Identify which cell holds the provided text, then report its [X, Y] central coordinate. 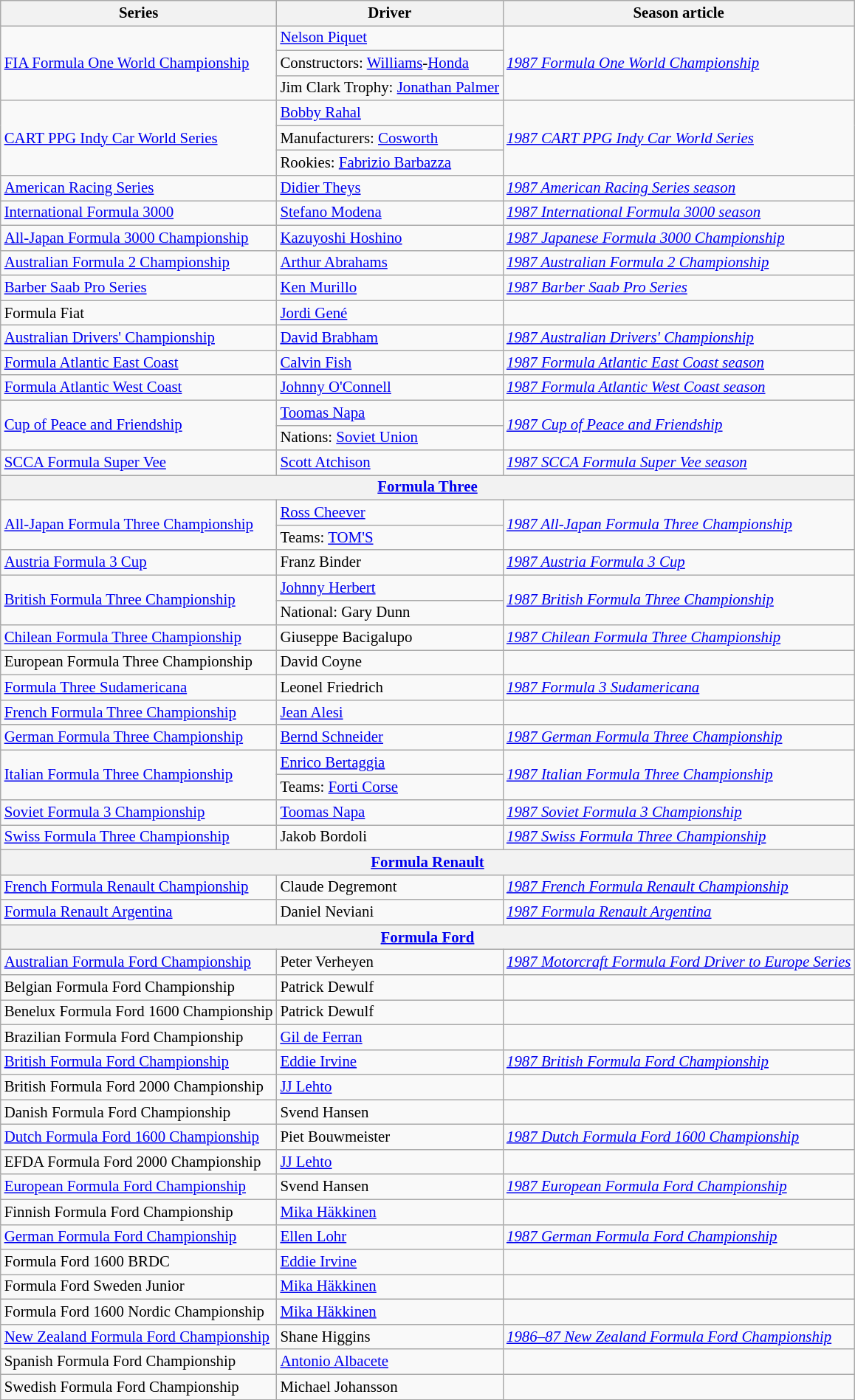
1987 Japanese Formula 3000 Championship [679, 238]
1987 Dutch Formula Ford 1600 Championship [679, 1137]
Jakob Bordoli [390, 838]
CART PPG Indy Car World Series [139, 138]
Formula Renault [428, 862]
All-Japan Formula 3000 Championship [139, 238]
Didier Theys [390, 188]
Austria Formula 3 Cup [139, 562]
Benelux Formula Ford 1600 Championship [139, 1012]
Formula Fiat [139, 313]
Formula Ford [428, 937]
Italian Formula Three Championship [139, 775]
German Formula Three Championship [139, 737]
Cup of Peace and Friendship [139, 425]
Teams: Forti Corse [390, 787]
1987 Australian Formula 2 Championship [679, 263]
Scott Atchison [390, 463]
1987 American Racing Series season [679, 188]
Giuseppe Bacigalupo [390, 638]
1987 German Formula Three Championship [679, 737]
Leonel Friedrich [390, 687]
Belgian Formula Ford Championship [139, 987]
1986–87 New Zealand Formula Ford Championship [679, 1337]
Piet Bouwmeister [390, 1137]
Gil de Ferran [390, 1037]
Daniel Neviani [390, 912]
1987 Swiss Formula Three Championship [679, 838]
International Formula 3000 [139, 213]
Franz Binder [390, 562]
Australian Formula 2 Championship [139, 263]
Ellen Lohr [390, 1237]
European Formula Ford Championship [139, 1187]
Formula Renault Argentina [139, 912]
German Formula Ford Championship [139, 1237]
1987 British Formula Ford Championship [679, 1062]
1987 Formula 3 Sudamericana [679, 687]
Stefano Modena [390, 213]
David Coyne [390, 663]
Ken Murillo [390, 288]
Chilean Formula Three Championship [139, 638]
Swedish Formula Ford Championship [139, 1387]
1987 Italian Formula Three Championship [679, 775]
Antonio Albacete [390, 1362]
Jordi Gené [390, 313]
SCCA Formula Super Vee [139, 463]
Shane Higgins [390, 1337]
Bobby Rahal [390, 113]
Michael Johansson [390, 1387]
Barber Saab Pro Series [139, 288]
1987 CART PPG Indy Car World Series [679, 138]
1987 British Formula Three Championship [679, 600]
1987 European Formula Ford Championship [679, 1187]
1987 Formula One World Championship [679, 63]
Nelson Piquet [390, 38]
1987 Formula Renault Argentina [679, 912]
Peter Verheyen [390, 962]
Teams: TOM'S [390, 537]
Johnny O'Connell [390, 387]
British Formula Ford 2000 Championship [139, 1087]
1987 Formula Atlantic East Coast season [679, 362]
1987 Chilean Formula Three Championship [679, 638]
Australian Drivers' Championship [139, 338]
Formula Atlantic East Coast [139, 362]
Driver [390, 13]
Manufacturers: Cosworth [390, 138]
FIA Formula One World Championship [139, 63]
Ross Cheever [390, 513]
Arthur Abrahams [390, 263]
Dutch Formula Ford 1600 Championship [139, 1137]
Kazuyoshi Hoshino [390, 238]
Claude Degremont [390, 887]
1987 All-Japan Formula Three Championship [679, 525]
Formula Three Sudamericana [139, 687]
Formula Three [428, 488]
Formula Ford Sweden Junior [139, 1287]
American Racing Series [139, 188]
Constructors: Williams-Honda [390, 63]
1987 SCCA Formula Super Vee season [679, 463]
Swiss Formula Three Championship [139, 838]
Australian Formula Ford Championship [139, 962]
Johnny Herbert [390, 587]
1987 Austria Formula 3 Cup [679, 562]
Enrico Bertaggia [390, 762]
1987 Cup of Peace and Friendship [679, 425]
Formula Ford 1600 BRDC [139, 1262]
British Formula Ford Championship [139, 1062]
1987 Soviet Formula 3 Championship [679, 813]
Formula Ford 1600 Nordic Championship [139, 1312]
1987 Barber Saab Pro Series [679, 288]
Nations: Soviet Union [390, 438]
1987 Motorcraft Formula Ford Driver to Europe Series [679, 962]
Bernd Schneider [390, 737]
French Formula Renault Championship [139, 887]
New Zealand Formula Ford Championship [139, 1337]
Jim Clark Trophy: Jonathan Palmer [390, 88]
Season article [679, 13]
Spanish Formula Ford Championship [139, 1362]
1987 Australian Drivers' Championship [679, 338]
All-Japan Formula Three Championship [139, 525]
Jean Alesi [390, 712]
European Formula Three Championship [139, 663]
Danish Formula Ford Championship [139, 1112]
1987 International Formula 3000 season [679, 213]
Finnish Formula Ford Championship [139, 1212]
Calvin Fish [390, 362]
1987 Formula Atlantic West Coast season [679, 387]
Rookies: Fabrizio Barbazza [390, 163]
Brazilian Formula Ford Championship [139, 1037]
Series [139, 13]
David Brabham [390, 338]
French Formula Three Championship [139, 712]
Formula Atlantic West Coast [139, 387]
National: Gary Dunn [390, 613]
EFDA Formula Ford 2000 Championship [139, 1162]
British Formula Three Championship [139, 600]
Soviet Formula 3 Championship [139, 813]
1987 German Formula Ford Championship [679, 1237]
1987 French Formula Renault Championship [679, 887]
